Identify which cell holds the provided text, then report its [X, Y] central coordinate. 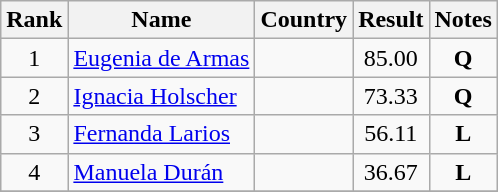
3 [34, 134]
Country [304, 20]
Notes [463, 20]
Manuela Durán [162, 172]
36.67 [391, 172]
Result [391, 20]
85.00 [391, 58]
Eugenia de Armas [162, 58]
2 [34, 96]
1 [34, 58]
Name [162, 20]
Rank [34, 20]
4 [34, 172]
Ignacia Holscher [162, 96]
73.33 [391, 96]
56.11 [391, 134]
Fernanda Larios [162, 134]
